Identify which cell holds the provided text, then report its [x, y] central coordinate. 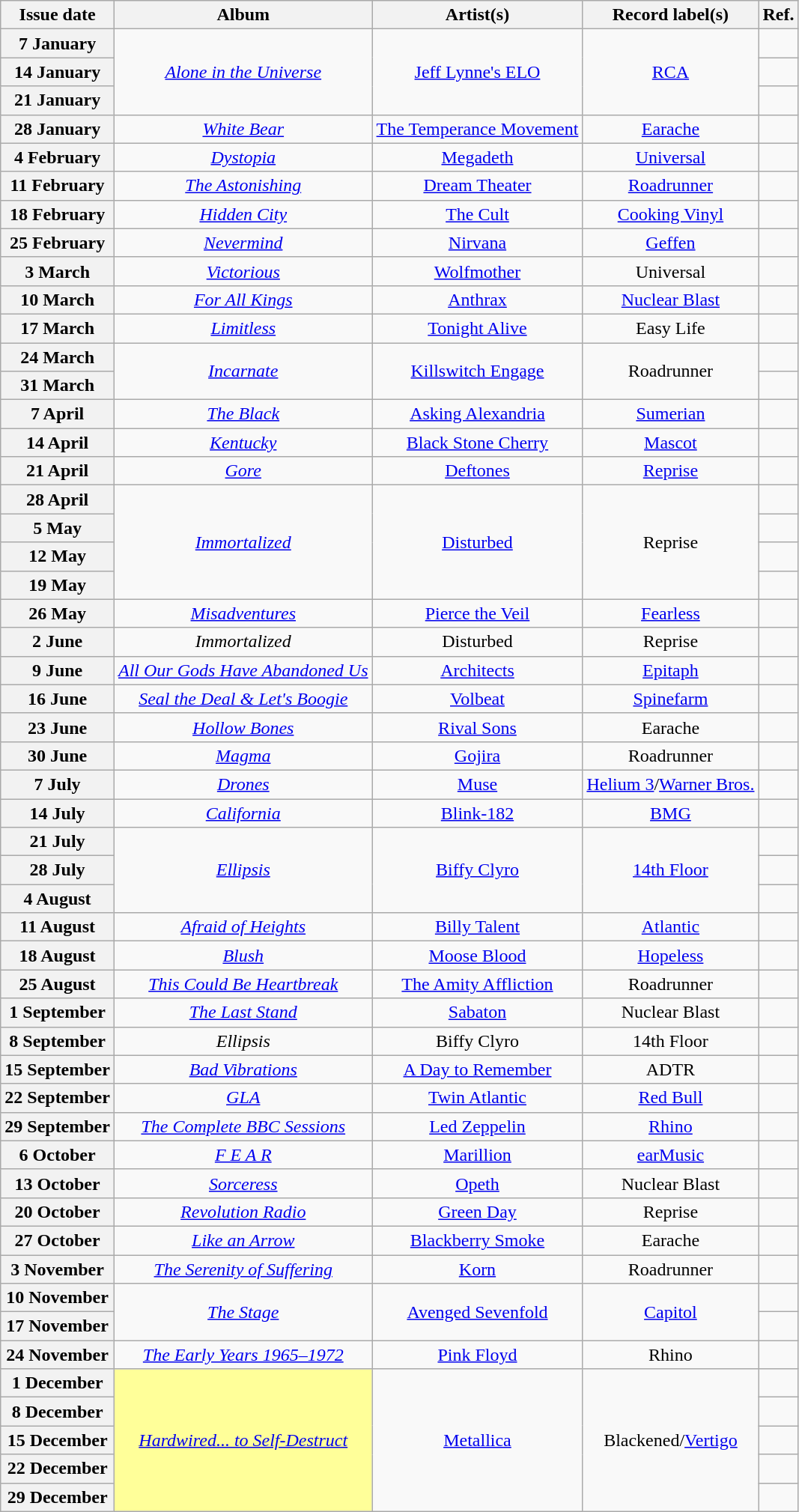
Nirvana [478, 243]
Fearless [671, 613]
Misadventures [243, 613]
Twin Atlantic [478, 1098]
10 November [58, 1298]
16 June [58, 699]
29 December [58, 1497]
Avenged Sevenfold [478, 1312]
12 May [58, 556]
30 June [58, 756]
Hidden City [243, 214]
BMG [671, 813]
Issue date [58, 15]
Dystopia [243, 157]
Hardwired... to Self-Destruct [243, 1440]
Album [243, 15]
Gore [243, 471]
14 January [58, 72]
15 September [58, 1069]
Sabaton [478, 1012]
Black Stone Cherry [478, 443]
Cooking Vinyl [671, 214]
Deftones [478, 471]
The Complete BBC Sessions [243, 1126]
28 April [58, 500]
17 November [58, 1326]
Korn [478, 1269]
For All Kings [243, 300]
The Amity Affliction [478, 984]
Kentucky [243, 443]
Blush [243, 956]
Volbeat [478, 699]
Limitless [243, 328]
Helium 3/Warner Bros. [671, 784]
Rival Sons [478, 727]
Artist(s) [478, 15]
22 December [58, 1469]
14 April [58, 443]
earMusic [671, 1155]
Sumerian [671, 414]
Billy Talent [478, 927]
GLA [243, 1098]
Atlantic [671, 927]
Seal the Deal & Let's Boogie [243, 699]
21 April [58, 471]
A Day to Remember [478, 1069]
28 July [58, 870]
ADTR [671, 1069]
The Black [243, 414]
29 September [58, 1126]
Pink Floyd [478, 1355]
9 June [58, 670]
The Temperance Movement [478, 129]
25 August [58, 984]
The Early Years 1965–1972 [243, 1355]
Geffen [671, 243]
This Could Be Heartbreak [243, 984]
Led Zeppelin [478, 1126]
Drones [243, 784]
Asking Alexandria [478, 414]
Tonight Alive [478, 328]
Blackened/Vertigo [671, 1440]
3 March [58, 271]
White Bear [243, 129]
Sorceress [243, 1183]
Architects [478, 670]
7 April [58, 414]
4 August [58, 899]
Opeth [478, 1183]
25 February [58, 243]
17 March [58, 328]
Red Bull [671, 1098]
F E A R [243, 1155]
The Stage [243, 1312]
15 December [58, 1440]
24 March [58, 357]
2 June [58, 642]
3 November [58, 1269]
Magma [243, 756]
Easy Life [671, 328]
Pierce the Veil [478, 613]
Like an Arrow [243, 1240]
Jeff Lynne's ELO [478, 72]
6 October [58, 1155]
Wolfmother [478, 271]
Anthrax [478, 300]
Revolution Radio [243, 1212]
Afraid of Heights [243, 927]
Capitol [671, 1312]
24 November [58, 1355]
The Astonishing [243, 186]
Hollow Bones [243, 727]
Megadeth [478, 157]
11 February [58, 186]
27 October [58, 1240]
7 July [58, 784]
7 January [58, 43]
The Serenity of Suffering [243, 1269]
8 September [58, 1041]
11 August [58, 927]
23 June [58, 727]
Epitaph [671, 670]
14 July [58, 813]
Victorious [243, 271]
Gojira [478, 756]
Hopeless [671, 956]
4 February [58, 157]
Muse [478, 784]
Killswitch Engage [478, 371]
Green Day [478, 1212]
13 October [58, 1183]
5 May [58, 528]
Incarnate [243, 371]
21 July [58, 842]
1 December [58, 1383]
18 August [58, 956]
Blackberry Smoke [478, 1240]
Moose Blood [478, 956]
Marillion [478, 1155]
Bad Vibrations [243, 1069]
10 March [58, 300]
22 September [58, 1098]
21 January [58, 100]
The Cult [478, 214]
20 October [58, 1212]
Nevermind [243, 243]
31 March [58, 386]
RCA [671, 72]
28 January [58, 129]
Ref. [779, 15]
Blink-182 [478, 813]
19 May [58, 585]
Record label(s) [671, 15]
8 December [58, 1412]
18 February [58, 214]
26 May [58, 613]
All Our Gods Have Abandoned Us [243, 670]
Spinefarm [671, 699]
1 September [58, 1012]
The Last Stand [243, 1012]
Mascot [671, 443]
California [243, 813]
Metallica [478, 1440]
Dream Theater [478, 186]
Alone in the Universe [243, 72]
